Detect which cell encompasses the target text, then output its [x, y] center coordinate. 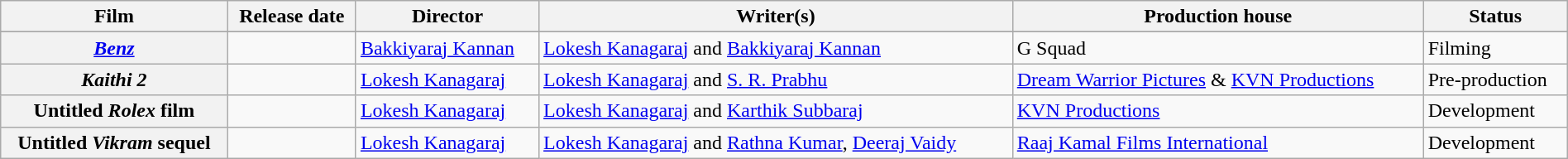
Filming [1495, 48]
Untitled Rolex film [114, 111]
Release date [291, 17]
Lokesh Kanagaraj and Rathna Kumar, Deeraj Vaidy [776, 142]
Untitled Vikram sequel [114, 142]
Pre-production [1495, 79]
Benz [114, 48]
KVN Productions [1217, 111]
Director [447, 17]
Raaj Kamal Films International [1217, 142]
Production house [1217, 17]
Lokesh Kanagaraj and Bakkiyaraj Kannan [776, 48]
Writer(s) [776, 17]
Dream Warrior Pictures & KVN Productions [1217, 79]
Film [114, 17]
Lokesh Kanagaraj and S. R. Prabhu [776, 79]
Status [1495, 17]
G Squad [1217, 48]
Lokesh Kanagaraj and Karthik Subbaraj [776, 111]
Kaithi 2 [114, 79]
Bakkiyaraj Kannan [447, 48]
